From the cell containing the given text, extract its center point as [x, y] coordinate. 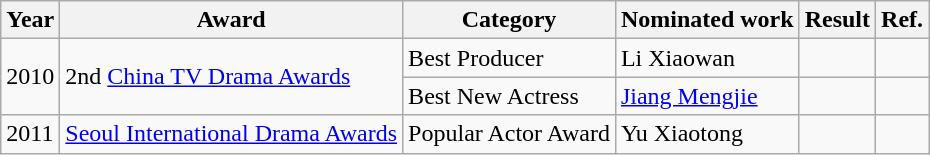
2nd China TV Drama Awards [232, 77]
Li Xiaowan [707, 58]
Seoul International Drama Awards [232, 134]
Best Producer [510, 58]
Jiang Mengjie [707, 96]
Nominated work [707, 20]
Popular Actor Award [510, 134]
Result [837, 20]
Award [232, 20]
Ref. [902, 20]
Yu Xiaotong [707, 134]
Best New Actress [510, 96]
Year [30, 20]
Category [510, 20]
2011 [30, 134]
2010 [30, 77]
